Output the (X, Y) coordinate of the center of the cell containing the given text.  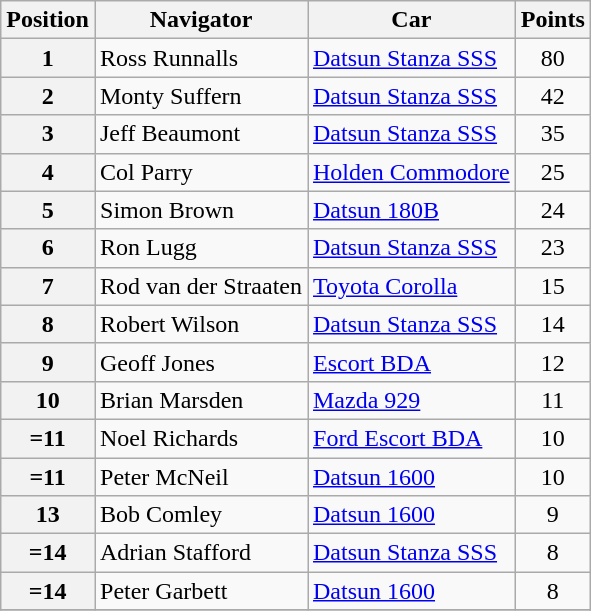
Points (552, 20)
Jeff Beaumont (200, 134)
24 (552, 210)
Robert Wilson (200, 324)
Holden Commodore (412, 172)
3 (48, 134)
42 (552, 96)
5 (48, 210)
80 (552, 58)
Monty Suffern (200, 96)
4 (48, 172)
Navigator (200, 20)
35 (552, 134)
Position (48, 20)
23 (552, 248)
25 (552, 172)
Peter Garbett (200, 591)
Geoff Jones (200, 362)
Col Parry (200, 172)
1 (48, 58)
7 (48, 286)
6 (48, 248)
Bob Comley (200, 515)
Peter McNeil (200, 477)
Simon Brown (200, 210)
Toyota Corolla (412, 286)
13 (48, 515)
15 (552, 286)
Ford Escort BDA (412, 438)
Escort BDA (412, 362)
14 (552, 324)
Rod van der Straaten (200, 286)
12 (552, 362)
Ross Runnalls (200, 58)
Datsun 180B (412, 210)
Brian Marsden (200, 400)
Car (412, 20)
Noel Richards (200, 438)
Mazda 929 (412, 400)
11 (552, 400)
2 (48, 96)
Adrian Stafford (200, 553)
Ron Lugg (200, 248)
